Return (x, y) of the center of cell containing provided text 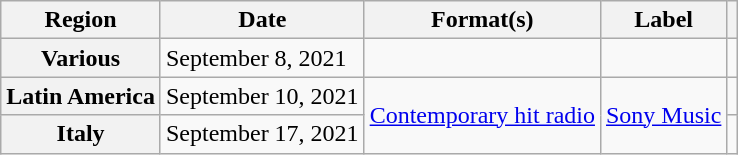
Date (262, 20)
Region (81, 20)
Label (663, 20)
Italy (81, 134)
Contemporary hit radio (482, 115)
September 8, 2021 (262, 58)
Format(s) (482, 20)
September 17, 2021 (262, 134)
Sony Music (663, 115)
Latin America (81, 96)
September 10, 2021 (262, 96)
Various (81, 58)
